Return the (X, Y) coordinate for the center point of the cell that contains the specified text.  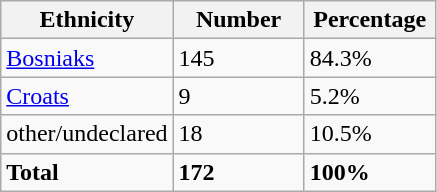
9 (238, 96)
5.2% (370, 96)
Croats (87, 96)
Percentage (370, 20)
other/undeclared (87, 134)
10.5% (370, 134)
100% (370, 172)
172 (238, 172)
84.3% (370, 58)
Number (238, 20)
18 (238, 134)
Ethnicity (87, 20)
Total (87, 172)
145 (238, 58)
Bosniaks (87, 58)
